Pinpoint the cell where the given text exists, returning its (x, y) midpoint coordinate. 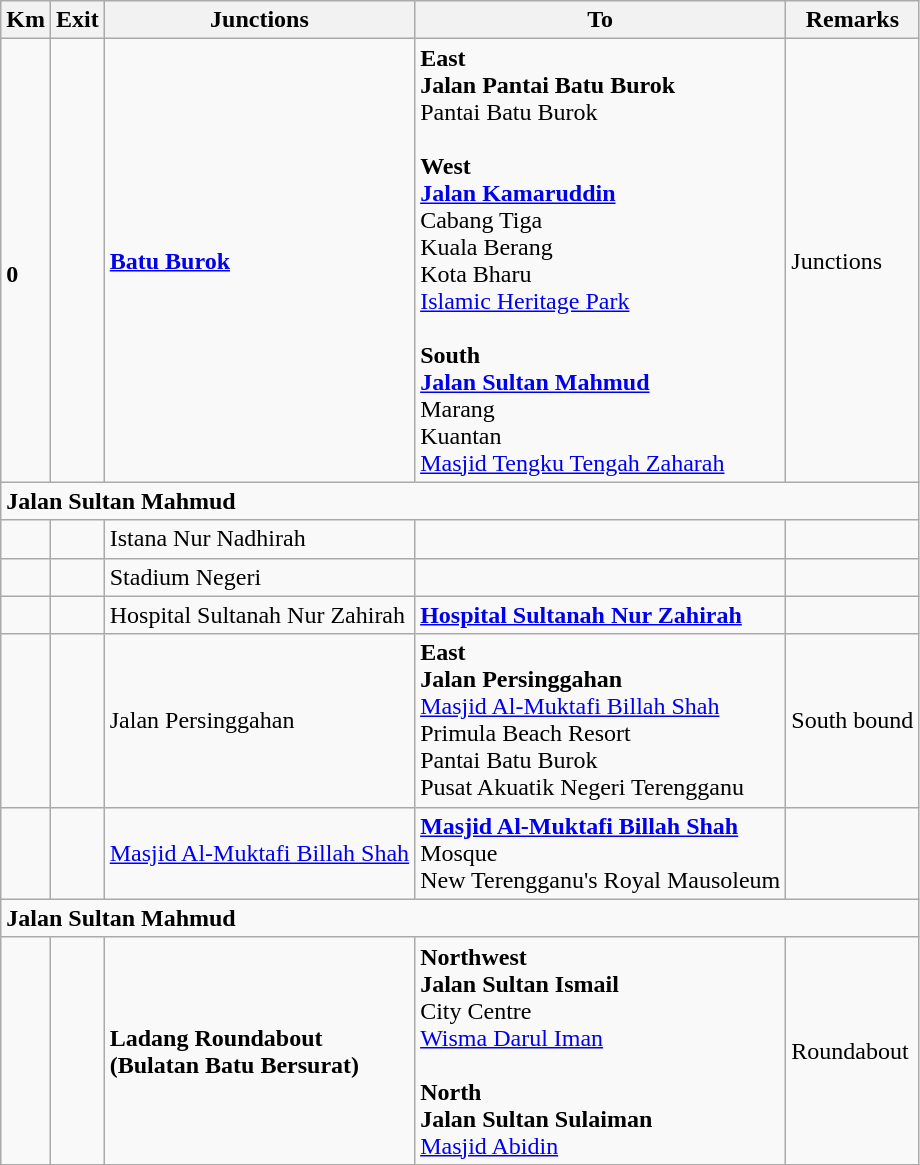
Stadium Negeri (259, 577)
0 (26, 260)
Km (26, 20)
Remarks (852, 20)
Masjid Al-Muktafi Billah Shah MosqueNew Terengganu's Royal Mausoleum (600, 853)
Ladang Roundabout(Bulatan Batu Bersurat) (259, 1050)
Exit (77, 20)
NorthwestJalan Sultan IsmailCity CentreWisma Darul ImanNorthJalan Sultan SulaimanMasjid Abidin (600, 1050)
Batu Burok (259, 260)
EastJalan PersinggahanMasjid Al-Muktafi Billah Shah Primula Beach ResortPantai Batu BurokPusat Akuatik Negeri Terengganu (600, 720)
Istana Nur Nadhirah (259, 539)
Masjid Al-Muktafi Billah Shah (259, 853)
South bound (852, 720)
Jalan Persinggahan (259, 720)
To (600, 20)
Roundabout (852, 1050)
